Identify which cell holds the provided text, then report its [x, y] central coordinate. 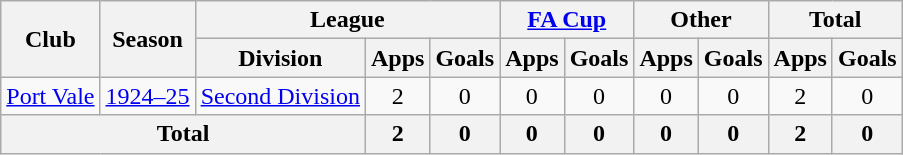
Port Vale [50, 96]
Season [148, 39]
Other [701, 20]
League [348, 20]
Club [50, 39]
Second Division [280, 96]
FA Cup [567, 20]
1924–25 [148, 96]
Division [280, 58]
